Return the (x, y) coordinate for the center point of the cell that contains the specified text.  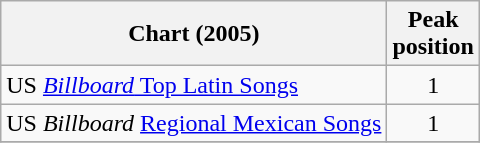
US Billboard Regional Mexican Songs (194, 123)
Chart (2005) (194, 34)
Peakposition (433, 34)
US Billboard Top Latin Songs (194, 85)
